For the text-containing cell, return its midpoint in (x, y) coordinate format. 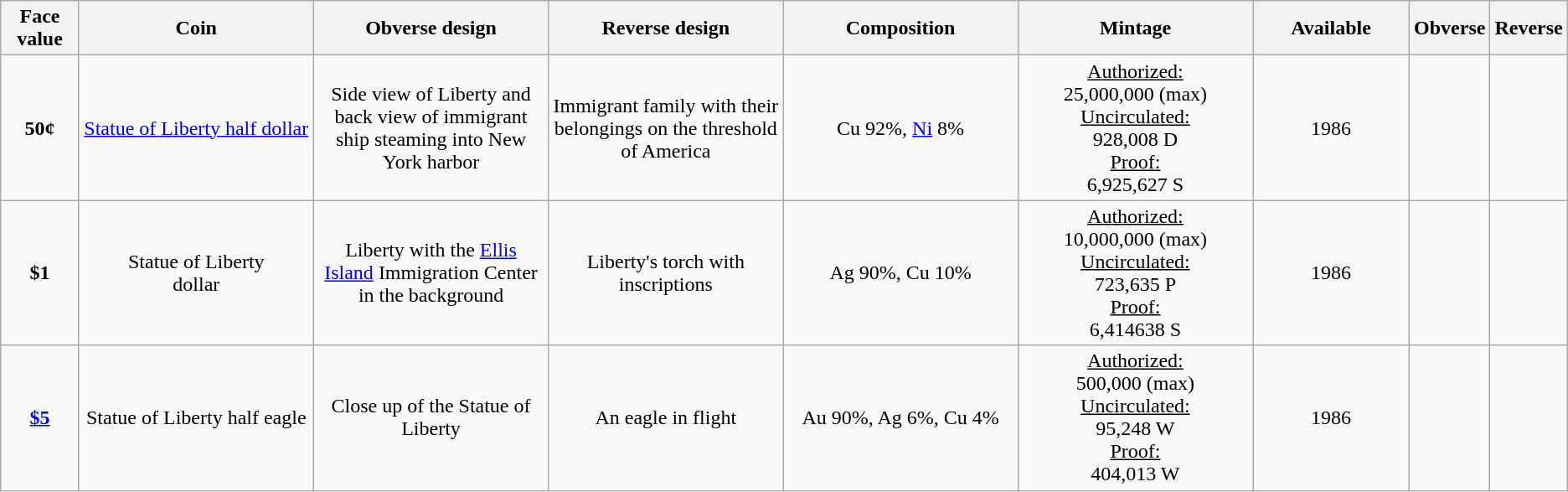
Statue of Libertydollar (196, 273)
Obverse design (431, 28)
Au 90%, Ag 6%, Cu 4% (900, 417)
Coin (196, 28)
Composition (900, 28)
Mintage (1135, 28)
Authorized:500,000 (max)Uncirculated:95,248 WProof:404,013 W (1135, 417)
Reverse (1529, 28)
An eagle in flight (666, 417)
Authorized:25,000,000 (max)Uncirculated:928,008 DProof:6,925,627 S (1135, 127)
Authorized:10,000,000 (max)Uncirculated:723,635 PProof:6,414638 S (1135, 273)
Cu 92%, Ni 8% (900, 127)
Close up of the Statue of Liberty (431, 417)
Available (1332, 28)
Face value (40, 28)
Side view of Liberty and back view of immigrant ship steaming into New York harbor (431, 127)
50¢ (40, 127)
$5 (40, 417)
$1 (40, 273)
Liberty with the Ellis Island Immigration Center in the background (431, 273)
Statue of Liberty half eagle (196, 417)
Immigrant family with their belongings on the threshold of America (666, 127)
Obverse (1450, 28)
Liberty's torch with inscriptions (666, 273)
Statue of Liberty half dollar (196, 127)
Ag 90%, Cu 10% (900, 273)
Reverse design (666, 28)
